Determine the [x, y] coordinate at the center of the cell enclosing the given text.  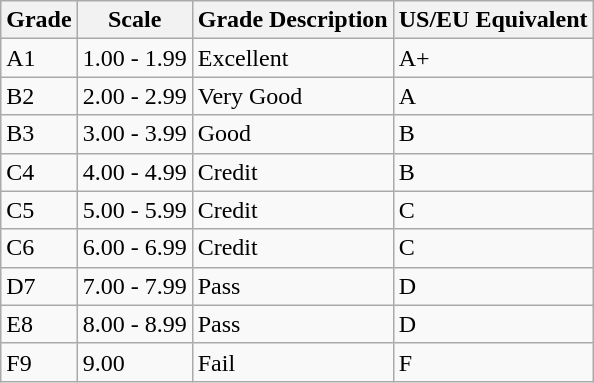
C6 [39, 248]
US/EU Equivalent [493, 20]
8.00 - 8.99 [134, 324]
Good [292, 134]
Excellent [292, 58]
4.00 - 4.99 [134, 172]
B3 [39, 134]
Grade [39, 20]
A1 [39, 58]
D7 [39, 286]
Grade Description [292, 20]
F9 [39, 362]
C5 [39, 210]
F [493, 362]
Scale [134, 20]
A [493, 96]
5.00 - 5.99 [134, 210]
2.00 - 2.99 [134, 96]
6.00 - 6.99 [134, 248]
B2 [39, 96]
9.00 [134, 362]
C4 [39, 172]
A+ [493, 58]
Fail [292, 362]
7.00 - 7.99 [134, 286]
1.00 - 1.99 [134, 58]
Very Good [292, 96]
E8 [39, 324]
3.00 - 3.99 [134, 134]
